Return (X, Y) of the center of cell containing provided text 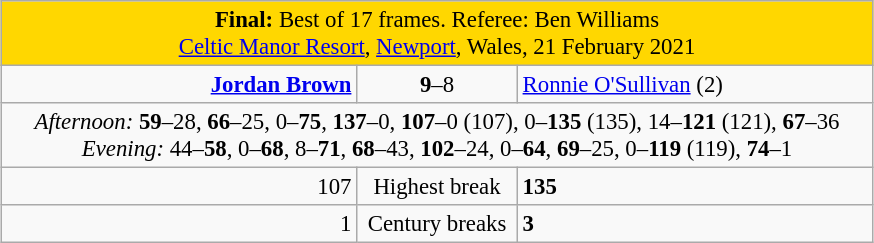
Ronnie O'Sullivan (2) (695, 85)
3 (695, 224)
135 (695, 187)
Jordan Brown (179, 85)
9–8 (438, 85)
107 (179, 187)
Final: Best of 17 frames. Referee: Ben Williams Celtic Manor Resort, Newport, Wales, 21 February 2021 (437, 34)
Highest break (438, 187)
1 (179, 224)
Century breaks (438, 224)
